Scan for the cell matching the given text and deliver its (X, Y) coordinate at center. 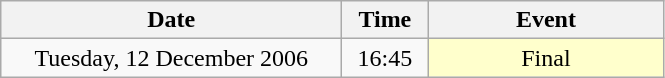
Tuesday, 12 December 2006 (172, 58)
Final (546, 58)
Date (172, 20)
16:45 (385, 58)
Event (546, 20)
Time (385, 20)
